From the cell containing the given text, extract its center point as (X, Y) coordinate. 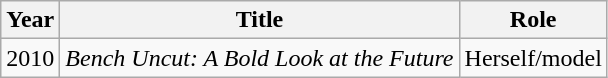
Bench Uncut: A Bold Look at the Future (260, 58)
Herself/model (533, 58)
2010 (30, 58)
Year (30, 20)
Role (533, 20)
Title (260, 20)
